Return the [X, Y] coordinate for the center point of the cell that contains the specified text.  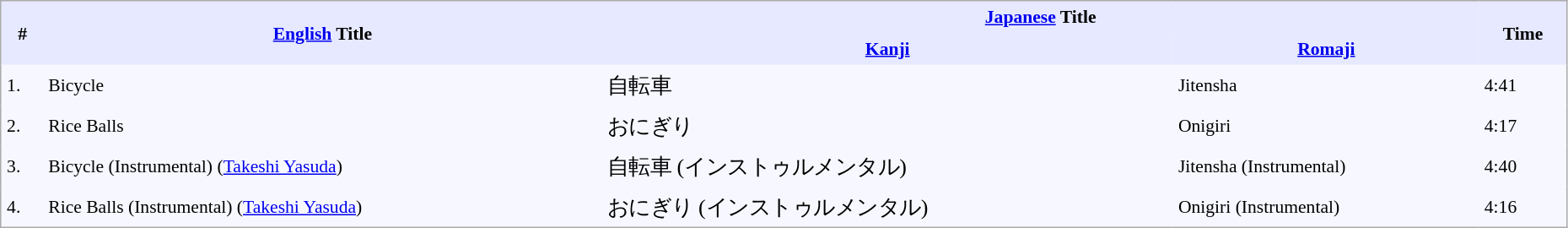
自転車 (インストゥルメンタル) [887, 166]
4. [22, 206]
Japanese Title [1041, 17]
Onigiri [1326, 125]
Kanji [887, 49]
Jitensha (Instrumental) [1326, 166]
Time [1523, 33]
Jitensha [1326, 84]
自転車 [887, 84]
Onigiri (Instrumental) [1326, 206]
4:41 [1523, 84]
3. [22, 166]
Romaji [1326, 49]
4:16 [1523, 206]
Bicycle [322, 84]
おにぎり (インストゥルメンタル) [887, 206]
Bicycle (Instrumental) (Takeshi Yasuda) [322, 166]
2. [22, 125]
Rice Balls (Instrumental) (Takeshi Yasuda) [322, 206]
4:17 [1523, 125]
# [22, 33]
4:40 [1523, 166]
Rice Balls [322, 125]
English Title [322, 33]
1. [22, 84]
おにぎり [887, 125]
